Capture the cell that displays the provided text and extract its (x, y) central coordinate. 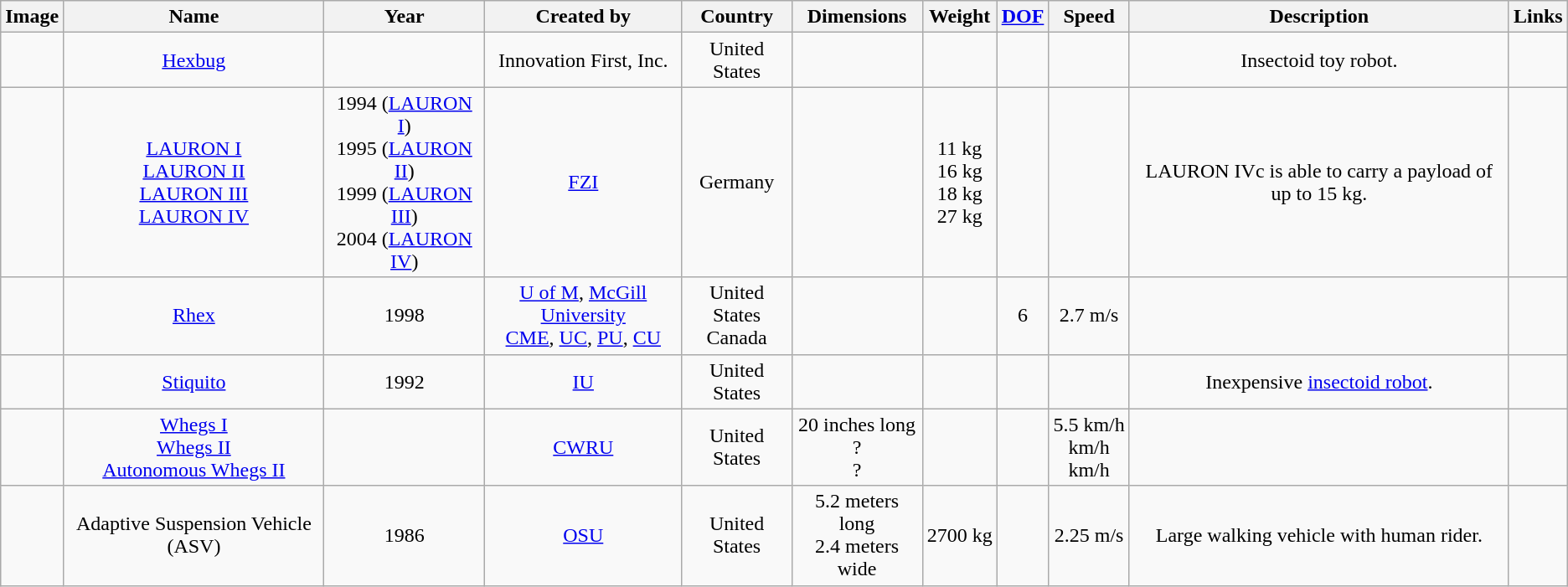
2.7 m/s (1089, 316)
OSU (583, 536)
Description (1318, 17)
2700 kg (960, 536)
Name (194, 17)
11 kg 16 kg 18 kg 27 kg (960, 183)
Weight (960, 17)
1986 (404, 536)
Inexpensive insectoid robot. (1318, 382)
20 inches long ? ? (857, 447)
Year (404, 17)
Hexbug (194, 60)
Links (1538, 17)
Adaptive Suspension Vehicle (ASV) (194, 536)
Whegs I Whegs II Autonomous Whegs II (194, 447)
LAURON IVc is able to carry a payload of up to 15 kg. (1318, 183)
United States Canada (737, 316)
CWRU (583, 447)
Innovation First, Inc. (583, 60)
IU (583, 382)
Created by (583, 17)
1994 (LAURON I) 1995 (LAURON II) 1999 (LAURON III) 2004 (LAURON IV) (404, 183)
5.5 km/h km/h km/h (1089, 447)
LAURON I LAURON II LAURON III LAURON IV (194, 183)
DOF (1023, 17)
Germany (737, 183)
U of M, McGill University CME, UC, PU, CU (583, 316)
Speed (1089, 17)
Image (32, 17)
Stiquito (194, 382)
1992 (404, 382)
1998 (404, 316)
2.25 m/s (1089, 536)
Large walking vehicle with human rider. (1318, 536)
Dimensions (857, 17)
5.2 meters long 2.4 meters wide (857, 536)
Insectoid toy robot. (1318, 60)
Rhex (194, 316)
6 (1023, 316)
FZI (583, 183)
Country (737, 17)
